Extract the (X, Y) coordinate from the center of the cell holding the provided text.  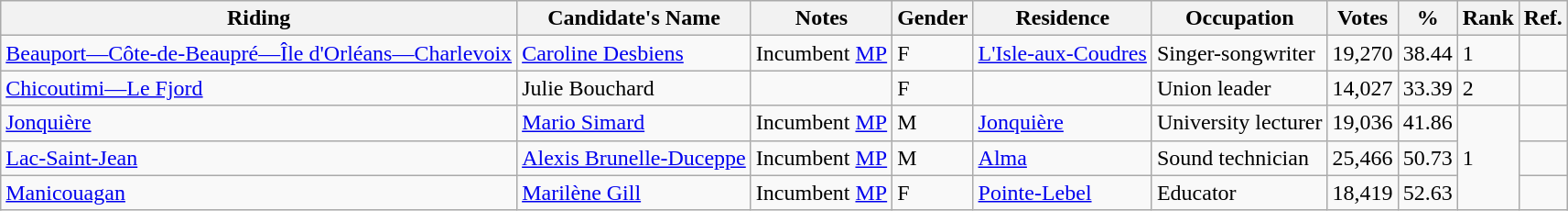
19,270 (1362, 53)
Pointe-Lebel (1062, 193)
Alexis Brunelle-Duceppe (634, 158)
Chicoutimi—Le Fjord (259, 88)
Riding (259, 18)
2 (1488, 88)
Candidate's Name (634, 18)
% (1428, 18)
University lecturer (1239, 123)
L'Isle-aux-Coudres (1062, 53)
Caroline Desbiens (634, 53)
Educator (1239, 193)
33.39 (1428, 88)
Singer-songwriter (1239, 53)
Residence (1062, 18)
Mario Simard (634, 123)
Ref. (1543, 18)
14,027 (1362, 88)
41.86 (1428, 123)
Notes (821, 18)
Gender (933, 18)
Occupation (1239, 18)
19,036 (1362, 123)
Beauport—Côte-de-Beaupré—Île d'Orléans—Charlevoix (259, 53)
50.73 (1428, 158)
Lac-Saint-Jean (259, 158)
38.44 (1428, 53)
Union leader (1239, 88)
Rank (1488, 18)
25,466 (1362, 158)
Julie Bouchard (634, 88)
18,419 (1362, 193)
Manicouagan (259, 193)
Sound technician (1239, 158)
52.63 (1428, 193)
Alma (1062, 158)
Marilène Gill (634, 193)
Votes (1362, 18)
